For the text-containing cell, return its midpoint in (X, Y) coordinate format. 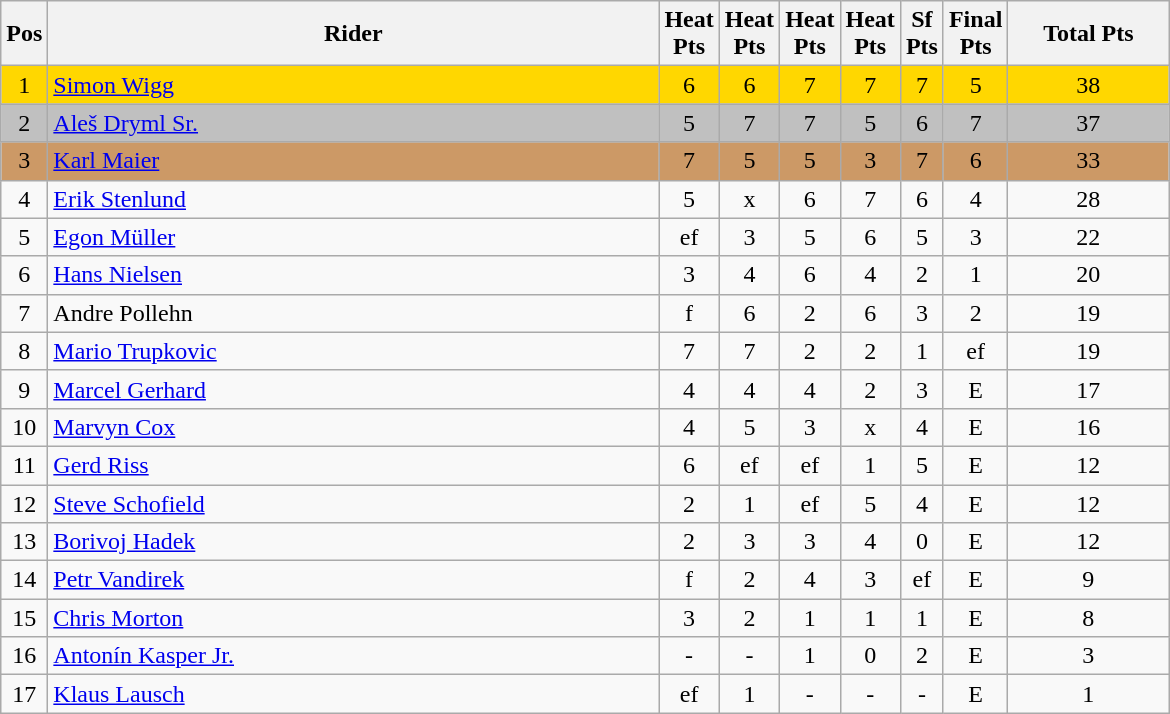
Klaus Lausch (354, 694)
Steve Schofield (354, 503)
11 (24, 465)
15 (24, 618)
Rider (354, 34)
Andre Pollehn (354, 313)
Total Pts (1088, 34)
14 (24, 580)
Pos (24, 34)
Sf Pts (922, 34)
38 (1088, 85)
10 (24, 427)
Borivoj Hadek (354, 542)
33 (1088, 161)
Chris Morton (354, 618)
Erik Stenlund (354, 199)
22 (1088, 237)
Hans Nielsen (354, 275)
Petr Vandirek (354, 580)
Antonín Kasper Jr. (354, 656)
13 (24, 542)
Mario Trupkovic (354, 351)
Marcel Gerhard (354, 389)
Final Pts (975, 34)
20 (1088, 275)
Marvyn Cox (354, 427)
Karl Maier (354, 161)
Egon Müller (354, 237)
Aleš Dryml Sr. (354, 123)
28 (1088, 199)
37 (1088, 123)
Simon Wigg (354, 85)
Gerd Riss (354, 465)
